Scan for the cell matching the given text and deliver its (X, Y) coordinate at center. 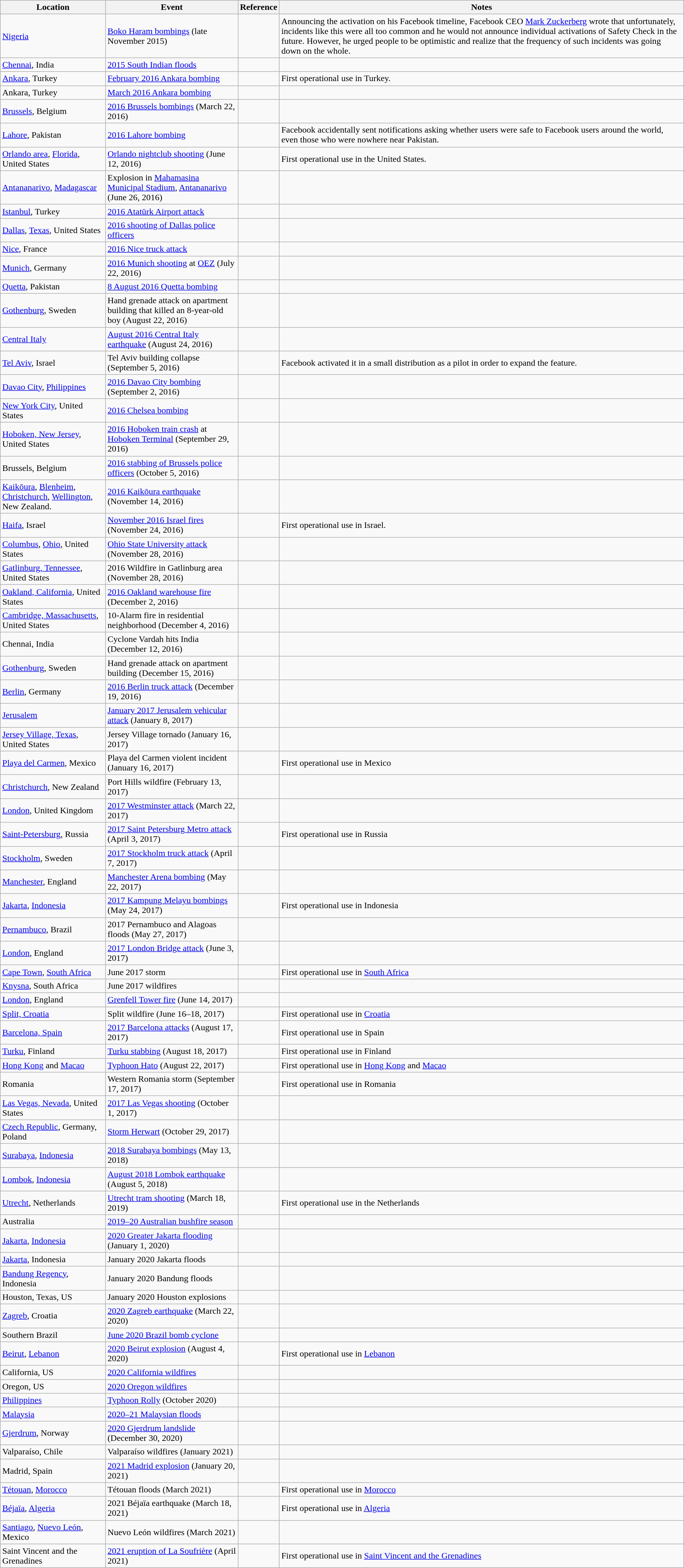
Tel Aviv, Israel (53, 363)
2016 Lahore bombing (172, 135)
2016 Hoboken train crash at Hoboken Terminal (September 29, 2016) (172, 439)
Jersey Village, Texas, United States (53, 739)
First operational use in Spain (482, 1032)
Quetta, Pakistan (53, 287)
Hong Kong and Macao (53, 1065)
Location (53, 7)
Stockholm, Sweden (53, 858)
2020 Beirut explosion (August 4, 2020) (172, 1354)
March 2016 Ankara bombing (172, 92)
Hand grenade attack on apartment building that killed an 8-year-old boy (August 22, 2016) (172, 311)
2021 Béjaïa earthquake (March 18, 2021) (172, 1508)
2016 Munich shooting at OEZ (July 22, 2016) (172, 267)
January 2020 Bandung floods (172, 1278)
2016 Oakland warehouse fire (December 2, 2016) (172, 596)
Jerusalem (53, 715)
Istanbul, Turkey (53, 211)
Cyclone Vardah hits India (December 12, 2016) (172, 644)
Turku stabbing (August 18, 2017) (172, 1051)
First operational use in Saint Vincent and the Grenadines (482, 1556)
Hand grenade attack on apartment building (December 15, 2016) (172, 668)
2016 shooting of Dallas police officers (172, 230)
10-Alarm fire in residential neighborhood (December 4, 2016) (172, 620)
First operational use in Romania (482, 1084)
Christchurch, New Zealand (53, 787)
First operational use in Croatia (482, 1014)
June 2017 storm (172, 972)
2020 Greater Jakarta flooding (January 1, 2020) (172, 1241)
8 August 2016 Quetta bombing (172, 287)
Storm Herwart (October 29, 2017) (172, 1132)
First operational use in Morocco (482, 1489)
2020 Gjerdrum landslide (December 30, 2020) (172, 1433)
Typhoon Rolly (October 2020) (172, 1400)
January 2020 Houston explosions (172, 1297)
Zagreb, Croatia (53, 1316)
Tel Aviv building collapse (September 5, 2016) (172, 363)
First operational use in Indonesia (482, 905)
Split wildfire (June 16–18, 2017) (172, 1014)
Santiago, Nuevo León, Mexico (53, 1532)
First operational use in Mexico (482, 763)
Kaikōura, Blenheim, Christchurch, Wellington, New Zealand. (53, 496)
August 2016 Central Italy earthquake (August 24, 2016) (172, 339)
2017 Kampung Melayu bombings (May 24, 2017) (172, 905)
Orlando nightclub shooting (June 12, 2016) (172, 159)
Event (172, 7)
Dallas, Texas, United States (53, 230)
Romania (53, 1084)
Typhoon Hato (August 22, 2017) (172, 1065)
2018 Surabaya bombings (May 13, 2018) (172, 1155)
Nuevo León wildfires (March 2021) (172, 1532)
Oakland, California, United States (53, 596)
2016 Brussels bombings (March 22, 2016) (172, 111)
2016 Kaikōura earthquake (November 14, 2016) (172, 496)
2016 Atatürk Airport attack (172, 211)
Orlando area, Florida, United States (53, 159)
2017 Westminster attack (March 22, 2017) (172, 810)
Pernambuco, Brazil (53, 929)
Manchester Arena bombing (May 22, 2017) (172, 882)
Gjerdrum, Norway (53, 1433)
Utrecht tram shooting (March 18, 2019) (172, 1203)
Cape Town, South Africa (53, 972)
2017 London Bridge attack (June 3, 2017) (172, 953)
Nigeria (53, 36)
2020 California wildfires (172, 1373)
Explosion in Mahamasina Municipal Stadium, Antananarivo (June 26, 2016) (172, 187)
Berlin, Germany (53, 692)
Playa del Carmen, Mexico (53, 763)
Tétouan, Morocco (53, 1489)
Nice, France (53, 249)
Playa del Carmen violent incident (January 16, 2017) (172, 763)
Valparaíso wildfires (January 2021) (172, 1452)
2017 Barcelona attacks (August 17, 2017) (172, 1032)
June 2020 Brazil bomb cyclone (172, 1335)
2017 Stockholm truck attack (April 7, 2017) (172, 858)
First operational use in the Netherlands (482, 1203)
Lombok, Indonesia (53, 1179)
Boko Haram bombings (late November 2015) (172, 36)
Houston, Texas, US (53, 1297)
2017 Pernambuco and Alagoas floods (May 27, 2017) (172, 929)
Munich, Germany (53, 267)
Facebook activated it in a small distribution as a pilot in order to expand the feature. (482, 363)
Turku, Finland (53, 1051)
First operational use in the United States. (482, 159)
Antananarivo, Madagascar (53, 187)
2016 Davao City bombing (September 2, 2016) (172, 387)
Australia (53, 1222)
Manchester, England (53, 882)
2021 eruption of La Soufrière (April 2021) (172, 1556)
Jersey Village tornado (January 16, 2017) (172, 739)
First operational use in South Africa (482, 972)
2016 Nice truck attack (172, 249)
Western Romania storm (September 17, 2017) (172, 1084)
Split, Croatia (53, 1014)
New York City, United States (53, 411)
Czech Republic, Germany, Poland (53, 1132)
2020–21 Malaysian floods (172, 1414)
Ohio State University attack (November 28, 2016) (172, 549)
First operational use in Russia (482, 834)
Las Vegas, Nevada, United States (53, 1108)
Valparaíso, Chile (53, 1452)
Grenfell Tower fire (June 14, 2017) (172, 1000)
2019–20 Australian bushfire season (172, 1222)
2016 stabbing of Brussels police officers (October 5, 2016) (172, 468)
California, US (53, 1373)
Central Italy (53, 339)
2017 Las Vegas shooting (October 1, 2017) (172, 1108)
First operational use in Israel. (482, 525)
Southern Brazil (53, 1335)
Tétouan floods (March 2021) (172, 1489)
Saint-Petersburg, Russia (53, 834)
2015 South Indian floods (172, 65)
Notes (482, 7)
Beirut, Lebanon (53, 1354)
Columbus, Ohio, United States (53, 549)
June 2017 wildfires (172, 986)
2021 Madrid explosion (January 20, 2021) (172, 1471)
First operational use in Turkey. (482, 79)
Knysna, South Africa (53, 986)
2020 Zagreb earthquake (March 22, 2020) (172, 1316)
Béjaïa, Algeria (53, 1508)
First operational use in Algeria (482, 1508)
Oregon, US (53, 1386)
Philippines (53, 1400)
Surabaya, Indonesia (53, 1155)
Lahore, Pakistan (53, 135)
Saint Vincent and the Grenadines (53, 1556)
August 2018 Lombok earthquake (August 5, 2018) (172, 1179)
Hoboken, New Jersey, United States (53, 439)
First operational use in Finland (482, 1051)
Cambridge, Massachusetts, United States (53, 620)
February 2016 Ankara bombing (172, 79)
First operational use in Hong Kong and Macao (482, 1065)
First operational use in Lebanon (482, 1354)
Madrid, Spain (53, 1471)
Barcelona, Spain (53, 1032)
Haifa, Israel (53, 525)
Port Hills wildfire (February 13, 2017) (172, 787)
January 2017 Jerusalem vehicular attack (January 8, 2017) (172, 715)
2016 Wildfire in Gatlinburg area (November 28, 2016) (172, 573)
2016 Berlin truck attack (December 19, 2016) (172, 692)
Utrecht, Netherlands (53, 1203)
2017 Saint Petersburg Metro attack (April 3, 2017) (172, 834)
2020 Oregon wildfires (172, 1386)
Malaysia (53, 1414)
Bandung Regency, Indonesia (53, 1278)
January 2020 Jakarta floods (172, 1259)
November 2016 Israel fires (November 24, 2016) (172, 525)
Gatlinburg, Tennessee, United States (53, 573)
Reference (259, 7)
Davao City, Philippines (53, 387)
2016 Chelsea bombing (172, 411)
London, United Kingdom (53, 810)
